For the text-containing cell, return its midpoint in (X, Y) coordinate format. 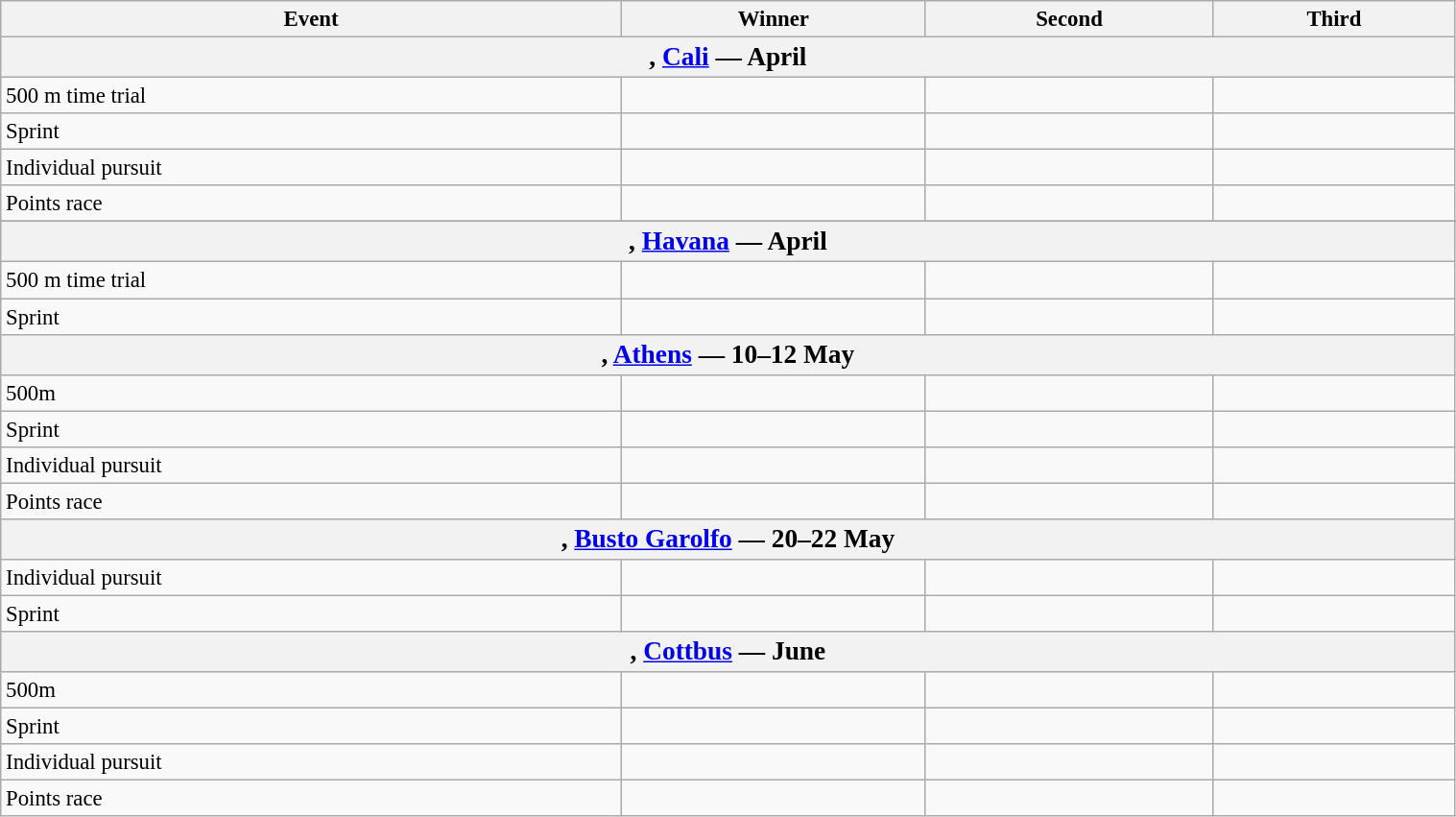
Third (1334, 19)
Event (311, 19)
Second (1069, 19)
Winner (774, 19)
, Cottbus — June (728, 652)
, Busto Garolfo — 20–22 May (728, 540)
, Cali — April (728, 58)
, Athens — 10–12 May (728, 354)
, Havana — April (728, 242)
